Identify which cell holds the provided text, then report its [X, Y] central coordinate. 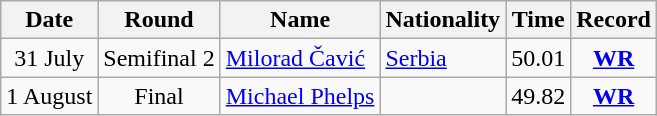
Time [538, 20]
Semifinal 2 [159, 58]
31 July [50, 58]
Record [614, 20]
49.82 [538, 96]
Nationality [443, 20]
Final [159, 96]
Michael Phelps [300, 96]
Round [159, 20]
Date [50, 20]
Milorad Čavić [300, 58]
1 August [50, 96]
Name [300, 20]
Serbia [443, 58]
50.01 [538, 58]
